Search for the cell housing the specified text and yield its [X, Y] center coordinate. 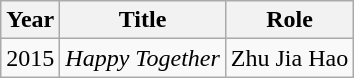
2015 [30, 58]
Happy Together [143, 58]
Title [143, 20]
Year [30, 20]
Role [289, 20]
Zhu Jia Hao [289, 58]
